Search for the cell housing the specified text and yield its [x, y] center coordinate. 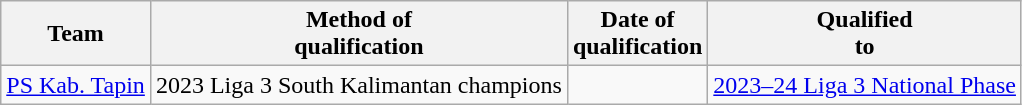
2023 Liga 3 South Kalimantan champions [358, 85]
Qualified to [865, 34]
PS Kab. Tapin [76, 85]
Team [76, 34]
Date of qualification [637, 34]
Method of qualification [358, 34]
2023–24 Liga 3 National Phase [865, 85]
